Return [x, y] of the center of cell containing provided text 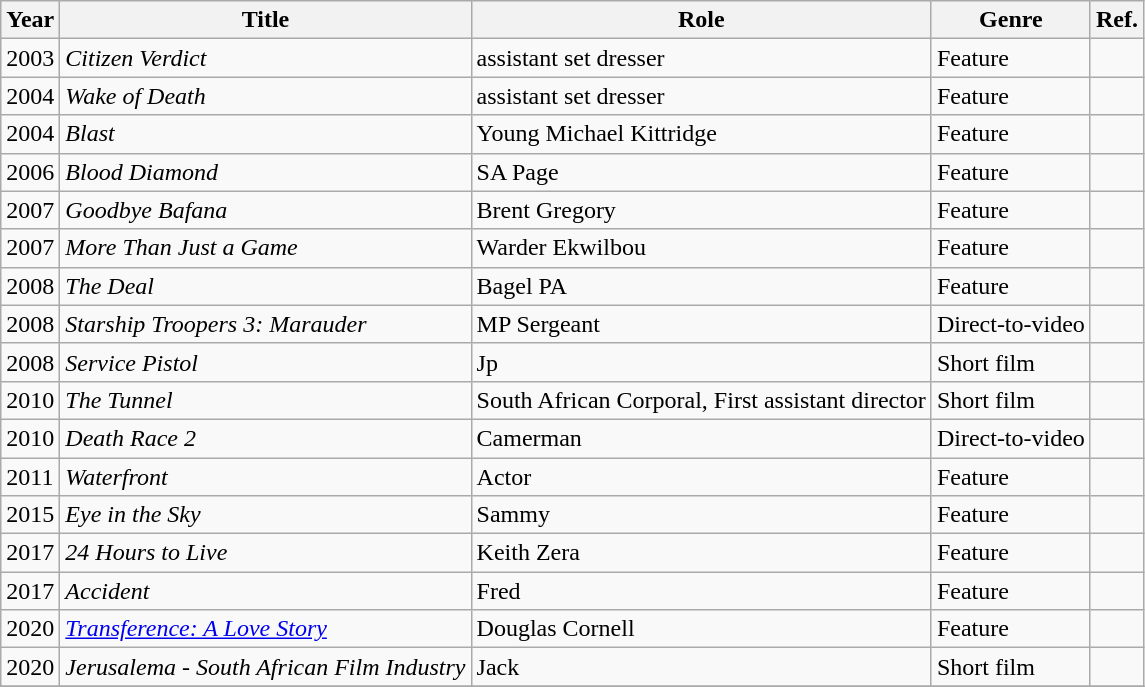
24 Hours to Live [266, 553]
Transference: A Love Story [266, 629]
Blast [266, 134]
More Than Just a Game [266, 248]
Bagel PA [701, 286]
Accident [266, 591]
2006 [30, 172]
MP Sergeant [701, 324]
Year [30, 20]
Douglas Cornell [701, 629]
Starship Troopers 3: Marauder [266, 324]
Citizen Verdict [266, 58]
Role [701, 20]
Warder Ekwilbou [701, 248]
Wake of Death [266, 96]
Service Pistol [266, 362]
Death Race 2 [266, 438]
Actor [701, 477]
Blood Diamond [266, 172]
2003 [30, 58]
Young Michael Kittridge [701, 134]
Eye in the Sky [266, 515]
Keith Zera [701, 553]
2015 [30, 515]
SA Page [701, 172]
South African Corporal, First assistant director [701, 400]
Ref. [1116, 20]
The Deal [266, 286]
Jack [701, 667]
Title [266, 20]
2011 [30, 477]
Jerusalema - South African Film Industry [266, 667]
Goodbye Bafana [266, 210]
Brent Gregory [701, 210]
Sammy [701, 515]
Camerman [701, 438]
Genre [1010, 20]
Waterfront [266, 477]
Fred [701, 591]
The Tunnel [266, 400]
Jp [701, 362]
